Pinpoint the cell where the given text exists, returning its [X, Y] midpoint coordinate. 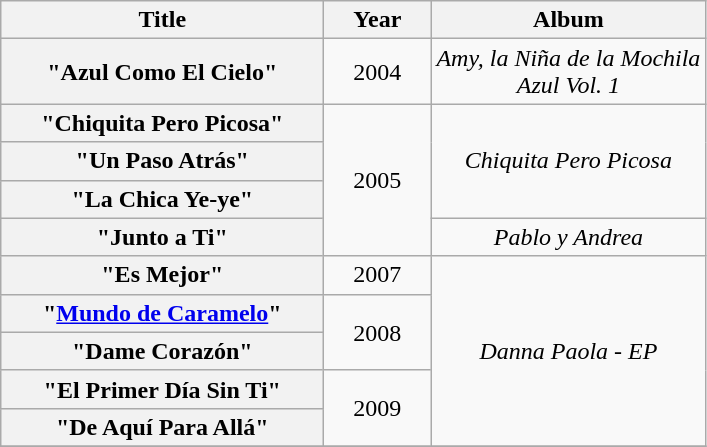
"La Chica Ye-ye" [162, 199]
"Chiquita Pero Picosa" [162, 123]
Chiquita Pero Picosa [568, 161]
Pablo y Andrea [568, 237]
Year [378, 20]
"Mundo de Caramelo" [162, 313]
Danna Paola - EP [568, 351]
Album [568, 20]
"Es Mejor" [162, 275]
"De Aquí Para Allá" [162, 427]
Title [162, 20]
"Dame Corazón" [162, 351]
2009 [378, 408]
2007 [378, 275]
"Un Paso Atrás" [162, 161]
2005 [378, 180]
"Azul Como El Cielo" [162, 72]
Amy, la Niña de la Mochila Azul Vol. 1 [568, 72]
2004 [378, 72]
"El Primer Día Sin Ti" [162, 389]
"Junto a Ti" [162, 237]
2008 [378, 332]
